Search for the cell housing the specified text and yield its [X, Y] center coordinate. 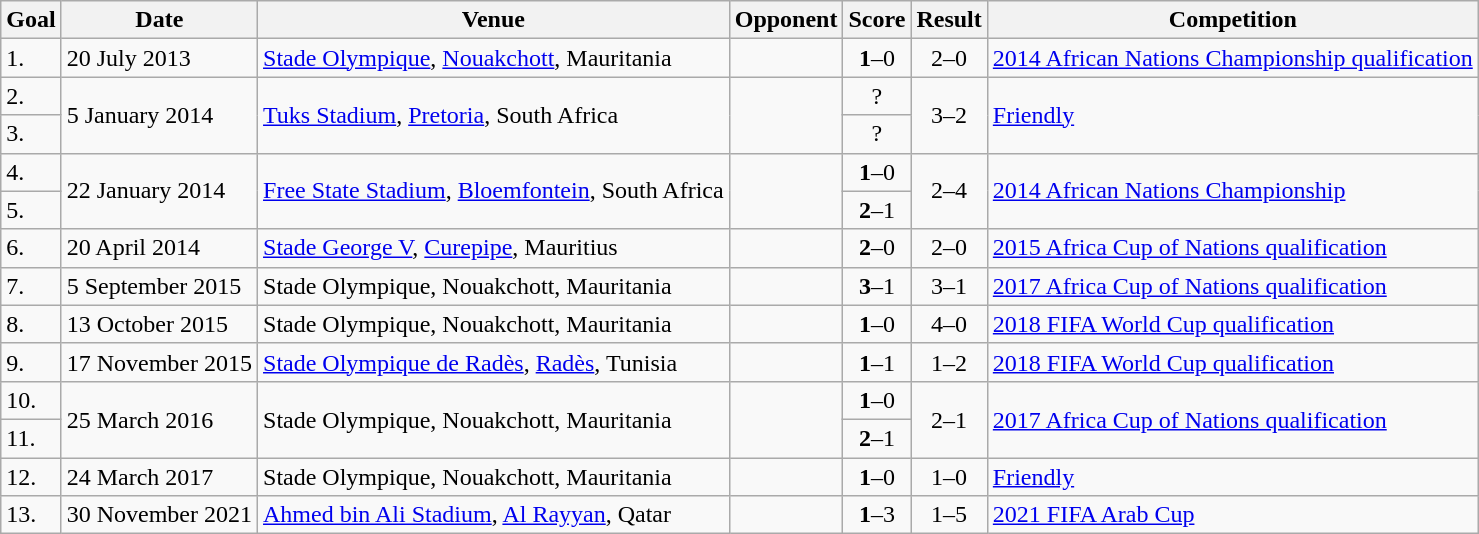
Result [949, 20]
2014 African Nations Championship [1232, 191]
Free State Stadium, Bloemfontein, South Africa [494, 191]
Stade Olympique de Radès, Radès, Tunisia [494, 362]
4. [31, 172]
13. [31, 515]
Ahmed bin Ali Stadium, Al Rayyan, Qatar [494, 515]
Goal [31, 20]
13 October 2015 [159, 324]
1–5 [949, 515]
1–2 [949, 362]
20 July 2013 [159, 58]
2015 Africa Cup of Nations qualification [1232, 248]
Tuks Stadium, Pretoria, South Africa [494, 115]
11. [31, 438]
5 January 2014 [159, 115]
12. [31, 477]
9. [31, 362]
17 November 2015 [159, 362]
20 April 2014 [159, 248]
2021 FIFA Arab Cup [1232, 515]
5 September 2015 [159, 286]
2. [31, 96]
1–3 [877, 515]
30 November 2021 [159, 515]
5. [31, 210]
2–4 [949, 191]
7. [31, 286]
Venue [494, 20]
Score [877, 20]
3–2 [949, 115]
1–1 [877, 362]
4–0 [949, 324]
10. [31, 400]
3. [31, 134]
6. [31, 248]
2014 African Nations Championship qualification [1232, 58]
25 March 2016 [159, 419]
24 March 2017 [159, 477]
1. [31, 58]
Date [159, 20]
Competition [1232, 20]
22 January 2014 [159, 191]
Stade George V, Curepipe, Mauritius [494, 248]
8. [31, 324]
Opponent [786, 20]
